Detect which cell encompasses the target text, then output its [x, y] center coordinate. 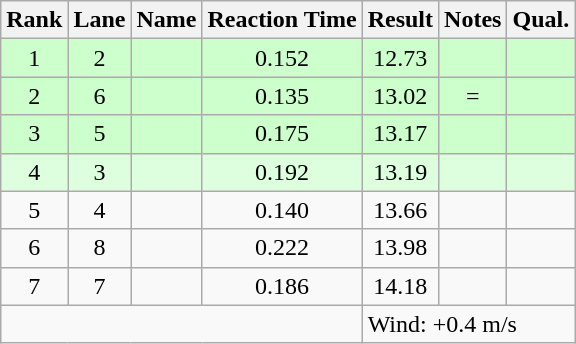
13.19 [400, 172]
0.192 [282, 172]
13.66 [400, 210]
8 [100, 248]
0.222 [282, 248]
Name [166, 20]
Result [400, 20]
Reaction Time [282, 20]
0.152 [282, 58]
Wind: +0.4 m/s [468, 324]
Rank [34, 20]
13.02 [400, 96]
12.73 [400, 58]
0.186 [282, 286]
Qual. [541, 20]
1 [34, 58]
0.140 [282, 210]
0.135 [282, 96]
13.17 [400, 134]
Notes [473, 20]
= [473, 96]
Lane [100, 20]
0.175 [282, 134]
13.98 [400, 248]
14.18 [400, 286]
